Find where the given text appears and provide that cell's center as [x, y] coordinate. 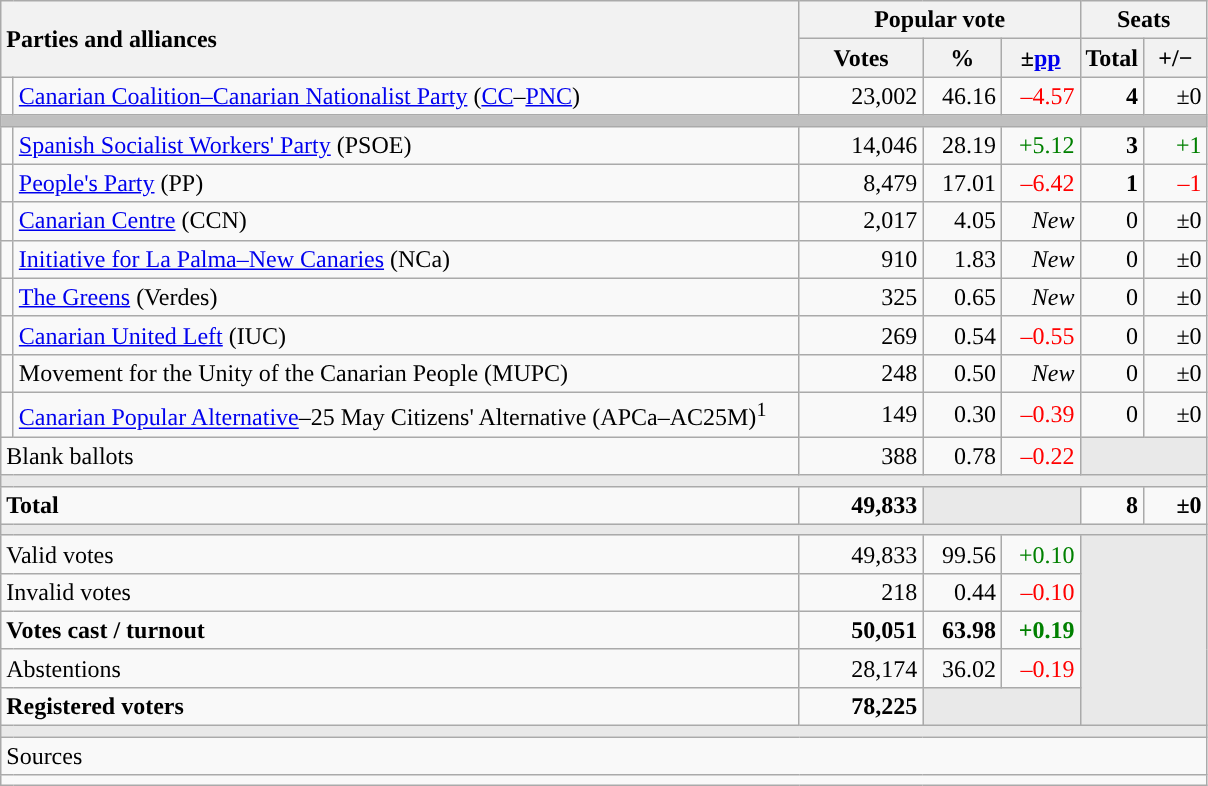
28,174 [861, 668]
Seats [1144, 20]
–0.39 [1040, 414]
Canarian Popular Alternative–25 May Citizens' Alternative (APCa–AC25M)1 [406, 414]
4.05 [962, 221]
1 [1112, 183]
46.16 [962, 96]
218 [861, 592]
–1 [1176, 183]
Blank ballots [400, 456]
17.01 [962, 183]
28.19 [962, 145]
Sources [604, 756]
910 [861, 259]
Valid votes [400, 554]
Popular vote [940, 20]
–0.10 [1040, 592]
–0.19 [1040, 668]
Votes [861, 58]
388 [861, 456]
Spanish Socialist Workers' Party (PSOE) [406, 145]
0.65 [962, 297]
Canarian United Left (IUC) [406, 335]
–4.57 [1040, 96]
Registered voters [400, 706]
People's Party (PP) [406, 183]
–0.22 [1040, 456]
Canarian Coalition–Canarian Nationalist Party (CC–PNC) [406, 96]
±pp [1040, 58]
0.54 [962, 335]
1.83 [962, 259]
+0.10 [1040, 554]
Invalid votes [400, 592]
2,017 [861, 221]
8,479 [861, 183]
+5.12 [1040, 145]
% [962, 58]
0.78 [962, 456]
Votes cast / turnout [400, 630]
+0.19 [1040, 630]
0.44 [962, 592]
36.02 [962, 668]
23,002 [861, 96]
50,051 [861, 630]
14,046 [861, 145]
3 [1112, 145]
8 [1112, 505]
0.30 [962, 414]
63.98 [962, 630]
325 [861, 297]
149 [861, 414]
99.56 [962, 554]
Movement for the Unity of the Canarian People (MUPC) [406, 373]
The Greens (Verdes) [406, 297]
–0.55 [1040, 335]
+/− [1176, 58]
0.50 [962, 373]
Abstentions [400, 668]
Initiative for La Palma–New Canaries (NCa) [406, 259]
78,225 [861, 706]
269 [861, 335]
4 [1112, 96]
–6.42 [1040, 183]
+1 [1176, 145]
Parties and alliances [400, 39]
Canarian Centre (CCN) [406, 221]
248 [861, 373]
